Output the (x, y) coordinate of the center of the cell containing the given text.  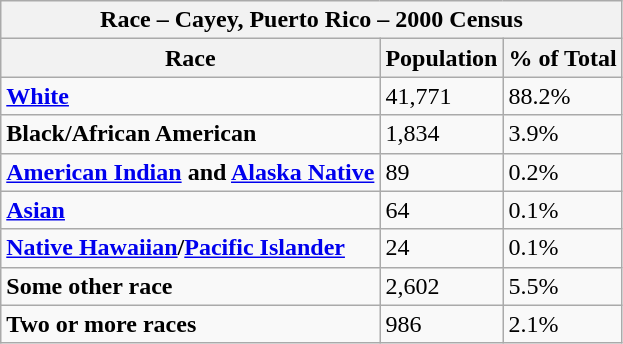
1,834 (442, 134)
88.2% (562, 96)
Black/African American (190, 134)
Some other race (190, 286)
Race (190, 58)
American Indian and Alaska Native (190, 172)
2,602 (442, 286)
Asian (190, 210)
Native Hawaiian/Pacific Islander (190, 248)
% of Total (562, 58)
64 (442, 210)
3.9% (562, 134)
2.1% (562, 324)
0.2% (562, 172)
89 (442, 172)
24 (442, 248)
Population (442, 58)
986 (442, 324)
White (190, 96)
41,771 (442, 96)
5.5% (562, 286)
Two or more races (190, 324)
Race – Cayey, Puerto Rico – 2000 Census (312, 20)
